Locate the cell with the specified text and output its (x, y) center coordinate. 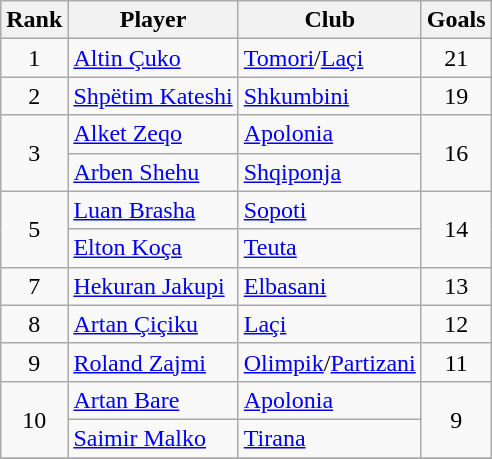
19 (456, 96)
Sopoti (330, 210)
Artan Çiçiku (153, 324)
Shqiponja (330, 172)
8 (34, 324)
Olimpik/Partizani (330, 362)
Elbasani (330, 286)
1 (34, 58)
Roland Zajmi (153, 362)
3 (34, 153)
Goals (456, 20)
5 (34, 229)
12 (456, 324)
Player (153, 20)
11 (456, 362)
Rank (34, 20)
Alket Zeqo (153, 134)
Tirana (330, 438)
Artan Bare (153, 400)
Tomori/Laçi (330, 58)
Arben Shehu (153, 172)
Laçi (330, 324)
Luan Brasha (153, 210)
Shkumbini (330, 96)
10 (34, 419)
21 (456, 58)
Hekuran Jakupi (153, 286)
Teuta (330, 248)
Shpëtim Kateshi (153, 96)
7 (34, 286)
16 (456, 153)
14 (456, 229)
Altin Çuko (153, 58)
Elton Koça (153, 248)
Saimir Malko (153, 438)
Club (330, 20)
2 (34, 96)
13 (456, 286)
